Pinpoint the cell where the given text exists, returning its (x, y) midpoint coordinate. 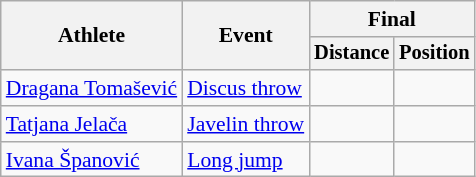
Final (392, 19)
Distance (352, 54)
Athlete (92, 36)
Javelin throw (246, 124)
Position (434, 54)
Dragana Tomašević (92, 88)
Event (246, 36)
Discus throw (246, 88)
Tatjana Jelača (92, 124)
